Search for the cell housing the specified text and yield its (x, y) center coordinate. 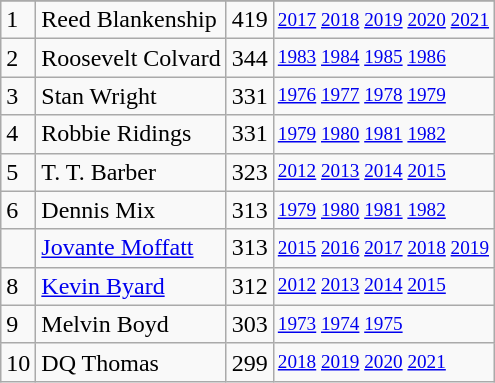
5 (18, 172)
DQ Thomas (131, 362)
10 (18, 362)
2 (18, 58)
Jovante Moffatt (131, 248)
303 (250, 324)
2017 2018 2019 2020 2021 (383, 20)
2015 2016 2017 2018 2019 (383, 248)
1976 1977 1978 1979 (383, 96)
Stan Wright (131, 96)
3 (18, 96)
312 (250, 286)
T. T. Barber (131, 172)
9 (18, 324)
2018 2019 2020 2021 (383, 362)
8 (18, 286)
1973 1974 1975 (383, 324)
Kevin Byard (131, 286)
Roosevelt Colvard (131, 58)
Robbie Ridings (131, 134)
1983 1984 1985 1986 (383, 58)
323 (250, 172)
419 (250, 20)
Dennis Mix (131, 210)
344 (250, 58)
299 (250, 362)
Reed Blankenship (131, 20)
4 (18, 134)
1 (18, 20)
6 (18, 210)
Melvin Boyd (131, 324)
